Locate the cell with the specified text and output its (X, Y) center coordinate. 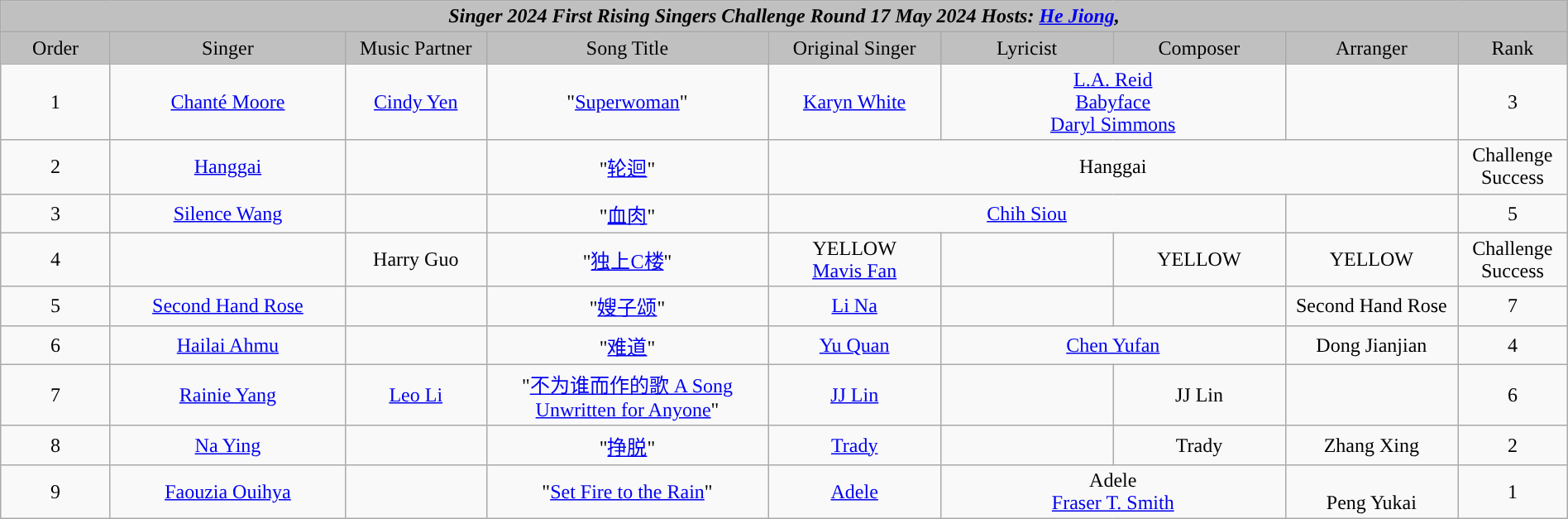
Dong Jianjian (1371, 344)
YELLOWMavis Fan (854, 260)
Lyricist (1026, 48)
Chen Yufan (1113, 344)
Yu Quan (854, 344)
"难道" (627, 344)
Zhang Xing (1371, 445)
Harry Guo (416, 260)
Hailai Ahmu (227, 344)
Chanté Moore (227, 102)
Silence Wang (227, 214)
AdeleFraser T. Smith (1113, 492)
Order (56, 48)
Song Title (627, 48)
"嫂子颂" (627, 306)
Cindy Yen (416, 102)
Music Partner (416, 48)
Singer (227, 48)
Li Na (854, 306)
L.A. ReidBabyfaceDaryl Simmons (1113, 102)
Na Ying (227, 445)
"Superwoman" (627, 102)
Faouzia Ouihya (227, 492)
Rainie Yang (227, 395)
Chih Siou (1027, 214)
"血肉" (627, 214)
Arranger (1371, 48)
Composer (1199, 48)
Rank (1513, 48)
"Set Fire to the Rain" (627, 492)
"不为谁而作的歌 A Song Unwritten for Anyone" (627, 395)
"轮迴" (627, 167)
Original Singer (854, 48)
9 (56, 492)
Karyn White (854, 102)
"独上C楼" (627, 260)
Adele (854, 492)
Peng Yukai (1371, 492)
Singer 2024 First Rising Singers Challenge Round 17 May 2024 Hosts: He Jiong, (784, 17)
"挣脱" (627, 445)
Leo Li (416, 395)
8 (56, 445)
